Return [X, Y] of the center of cell containing provided text 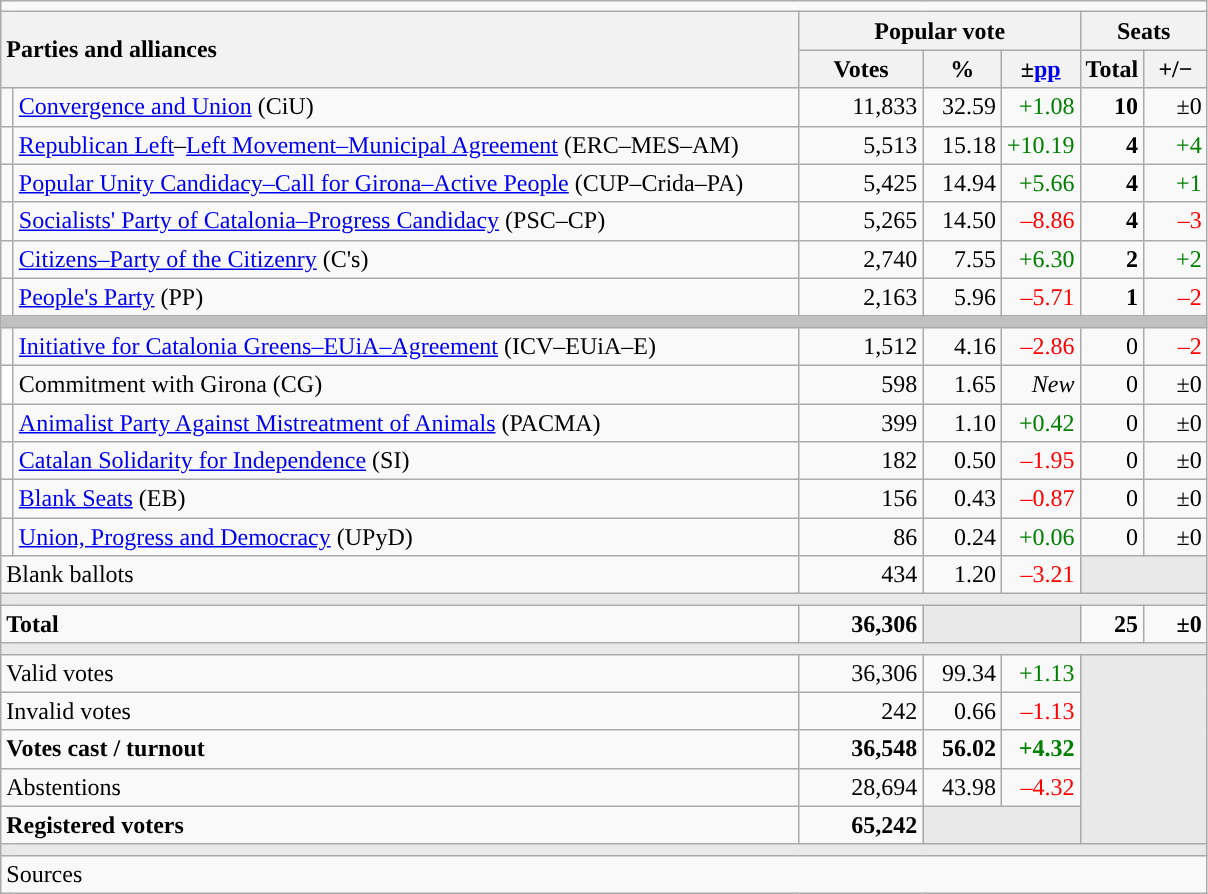
0.43 [962, 499]
434 [861, 575]
+10.19 [1040, 145]
–1.13 [1040, 711]
Blank ballots [400, 575]
5.96 [962, 297]
Popular vote [940, 31]
43.98 [962, 787]
+4 [1176, 145]
156 [861, 499]
New [1040, 384]
5,265 [861, 221]
–2.86 [1040, 346]
86 [861, 537]
–3 [1176, 221]
28,694 [861, 787]
Registered voters [400, 825]
–8.86 [1040, 221]
+/− [1176, 69]
0.66 [962, 711]
Invalid votes [400, 711]
5,513 [861, 145]
Union, Progress and Democracy (UPyD) [406, 537]
32.59 [962, 107]
99.34 [962, 673]
1,512 [861, 346]
+1.13 [1040, 673]
Convergence and Union (CiU) [406, 107]
Republican Left–Left Movement–Municipal Agreement (ERC–MES–AM) [406, 145]
1 [1112, 297]
% [962, 69]
11,833 [861, 107]
Socialists' Party of Catalonia–Progress Candidacy (PSC–CP) [406, 221]
Votes cast / turnout [400, 749]
–4.32 [1040, 787]
1.20 [962, 575]
Animalist Party Against Mistreatment of Animals (PACMA) [406, 423]
+0.06 [1040, 537]
598 [861, 384]
Sources [604, 874]
+1.08 [1040, 107]
Votes [861, 69]
Parties and alliances [400, 50]
2,163 [861, 297]
Initiative for Catalonia Greens–EUiA–Agreement (ICV–EUiA–E) [406, 346]
+5.66 [1040, 183]
–1.95 [1040, 461]
14.94 [962, 183]
+4.32 [1040, 749]
±pp [1040, 69]
Popular Unity Candidacy–Call for Girona–Active People (CUP–Crida–PA) [406, 183]
65,242 [861, 825]
Catalan Solidarity for Independence (SI) [406, 461]
+6.30 [1040, 259]
4.16 [962, 346]
+2 [1176, 259]
Citizens–Party of the Citizenry (C's) [406, 259]
182 [861, 461]
+1 [1176, 183]
0.50 [962, 461]
36,548 [861, 749]
15.18 [962, 145]
–0.87 [1040, 499]
Commitment with Girona (CG) [406, 384]
Valid votes [400, 673]
10 [1112, 107]
–3.21 [1040, 575]
242 [861, 711]
People's Party (PP) [406, 297]
Blank Seats (EB) [406, 499]
399 [861, 423]
Seats [1144, 31]
7.55 [962, 259]
14.50 [962, 221]
Abstentions [400, 787]
2 [1112, 259]
56.02 [962, 749]
25 [1112, 624]
0.24 [962, 537]
1.65 [962, 384]
–5.71 [1040, 297]
2,740 [861, 259]
5,425 [861, 183]
1.10 [962, 423]
+0.42 [1040, 423]
